Return [X, Y] of the center of cell containing provided text 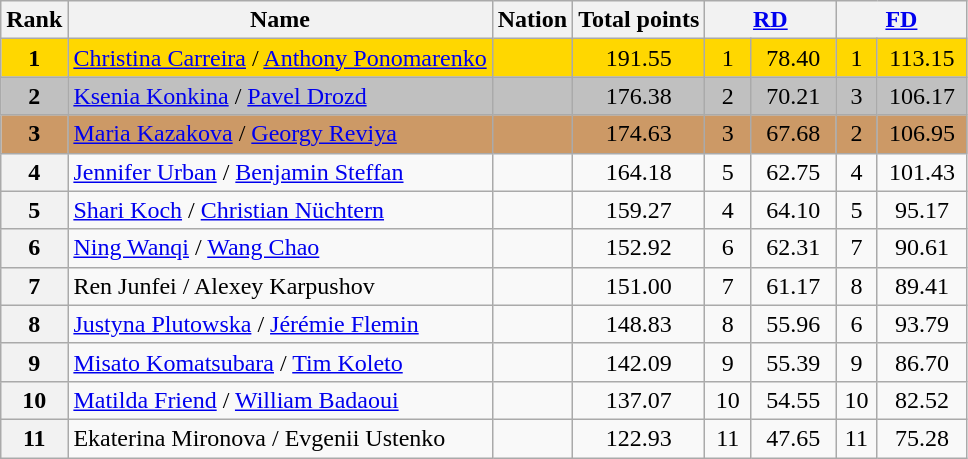
101.43 [922, 172]
137.07 [639, 400]
Nation [532, 20]
62.75 [794, 172]
67.68 [794, 134]
FD [902, 20]
Matilda Friend / William Badaoui [280, 400]
93.79 [922, 324]
106.17 [922, 96]
95.17 [922, 210]
Ksenia Konkina / Pavel Drozd [280, 96]
122.93 [639, 438]
142.09 [639, 362]
89.41 [922, 286]
176.38 [639, 96]
Shari Koch / Christian Nüchtern [280, 210]
75.28 [922, 438]
Ren Junfei / Alexey Karpushov [280, 286]
55.39 [794, 362]
Ekaterina Mironova / Evgenii Ustenko [280, 438]
55.96 [794, 324]
113.15 [922, 58]
82.52 [922, 400]
78.40 [794, 58]
61.17 [794, 286]
Maria Kazakova / Georgy Reviya [280, 134]
152.92 [639, 248]
90.61 [922, 248]
RD [770, 20]
Justyna Plutowska / Jérémie Flemin [280, 324]
164.18 [639, 172]
70.21 [794, 96]
Jennifer Urban / Benjamin Steffan [280, 172]
62.31 [794, 248]
148.83 [639, 324]
Name [280, 20]
Misato Komatsubara / Tim Koleto [280, 362]
Rank [34, 20]
159.27 [639, 210]
Total points [639, 20]
191.55 [639, 58]
86.70 [922, 362]
174.63 [639, 134]
106.95 [922, 134]
54.55 [794, 400]
Christina Carreira / Anthony Ponomarenko [280, 58]
47.65 [794, 438]
151.00 [639, 286]
64.10 [794, 210]
Ning Wanqi / Wang Chao [280, 248]
